Find where the given text appears and provide that cell's center as [X, Y] coordinate. 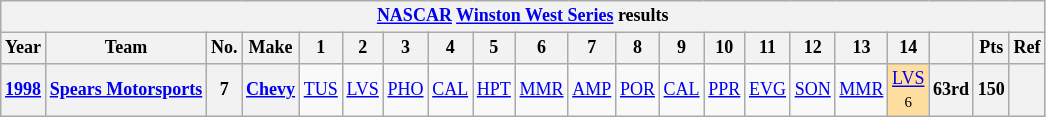
10 [724, 48]
POR [638, 90]
LVS [362, 90]
TUS [320, 90]
HPT [494, 90]
1 [320, 48]
5 [494, 48]
63rd [952, 90]
150 [991, 90]
PPR [724, 90]
9 [682, 48]
NASCAR Winston West Series results [523, 16]
Team [126, 48]
EVG [768, 90]
Ref [1027, 48]
AMP [592, 90]
Year [24, 48]
3 [406, 48]
LVS6 [908, 90]
12 [812, 48]
8 [638, 48]
13 [862, 48]
Chevy [271, 90]
SON [812, 90]
2 [362, 48]
6 [542, 48]
Make [271, 48]
PHO [406, 90]
Spears Motorsports [126, 90]
4 [450, 48]
14 [908, 48]
Pts [991, 48]
11 [768, 48]
1998 [24, 90]
No. [224, 48]
